Output the (X, Y) coordinate of the center of the cell containing the given text.  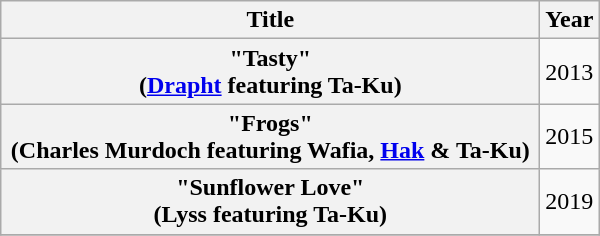
2019 (570, 202)
2013 (570, 72)
"Frogs"(Charles Murdoch featuring Wafia, Hak & Ta-Ku) (270, 136)
Year (570, 20)
Title (270, 20)
2015 (570, 136)
"Sunflower Love"(Lyss featuring Ta-Ku) (270, 202)
"Tasty"(Drapht featuring Ta-Ku) (270, 72)
